Return the [x, y] coordinate for the center point of the cell that contains the specified text.  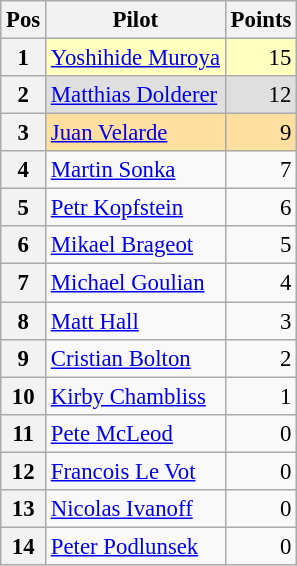
Petr Kopfstein [136, 208]
11 [24, 433]
Mikael Brageot [136, 245]
Juan Velarde [136, 133]
Francois Le Vot [136, 471]
Points [260, 20]
Pete McLeod [136, 433]
14 [24, 546]
Martin Sonka [136, 170]
Yoshihide Muroya [136, 58]
10 [24, 396]
Peter Podlunsek [136, 546]
13 [24, 509]
Michael Goulian [136, 283]
Nicolas Ivanoff [136, 509]
Pos [24, 20]
8 [24, 321]
Matthias Dolderer [136, 95]
Pilot [136, 20]
Matt Hall [136, 321]
15 [260, 58]
Kirby Chambliss [136, 396]
Cristian Bolton [136, 358]
